Provide the (x, y) coordinate of the cell's center where the given text is located.  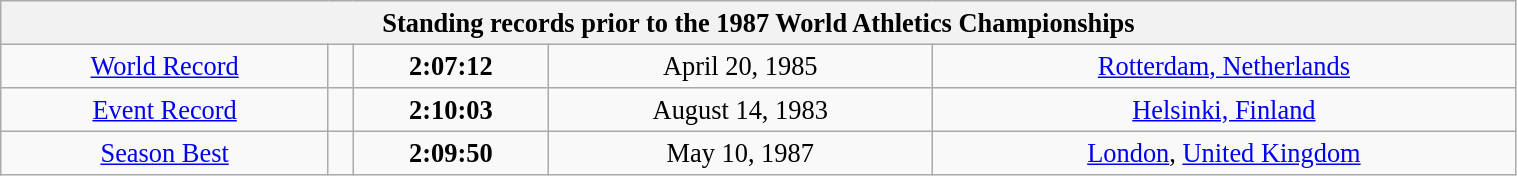
Event Record (165, 109)
World Record (165, 66)
London, United Kingdom (1224, 153)
August 14, 1983 (740, 109)
Season Best (165, 153)
2:07:12 (451, 66)
Standing records prior to the 1987 World Athletics Championships (758, 22)
2:09:50 (451, 153)
2:10:03 (451, 109)
Helsinki, Finland (1224, 109)
May 10, 1987 (740, 153)
Rotterdam, Netherlands (1224, 66)
April 20, 1985 (740, 66)
